For the text-containing cell, return its midpoint in (X, Y) coordinate format. 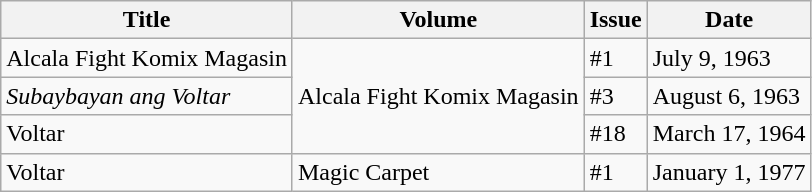
Magic Carpet (438, 172)
Volume (438, 20)
#3 (616, 96)
Title (147, 20)
#18 (616, 134)
January 1, 1977 (729, 172)
Date (729, 20)
March 17, 1964 (729, 134)
Issue (616, 20)
July 9, 1963 (729, 58)
Subaybayan ang Voltar (147, 96)
August 6, 1963 (729, 96)
